Pinpoint the cell where the given text exists, returning its (X, Y) midpoint coordinate. 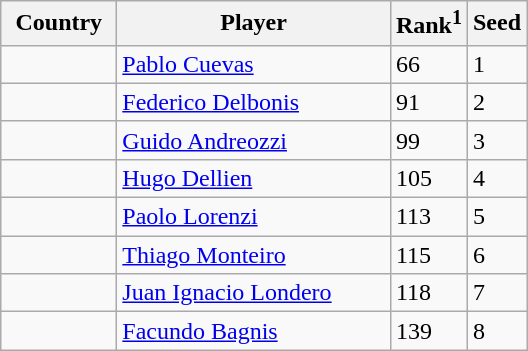
91 (428, 102)
8 (496, 331)
4 (496, 178)
115 (428, 255)
Juan Ignacio Londero (254, 293)
5 (496, 217)
Player (254, 24)
Country (59, 24)
6 (496, 255)
2 (496, 102)
Pablo Cuevas (254, 64)
139 (428, 331)
Rank1 (428, 24)
3 (496, 140)
118 (428, 293)
66 (428, 64)
Federico Delbonis (254, 102)
105 (428, 178)
Seed (496, 24)
99 (428, 140)
Thiago Monteiro (254, 255)
Hugo Dellien (254, 178)
Paolo Lorenzi (254, 217)
7 (496, 293)
Facundo Bagnis (254, 331)
113 (428, 217)
Guido Andreozzi (254, 140)
1 (496, 64)
